Determine the [x, y] coordinate at the center of the cell enclosing the given text.  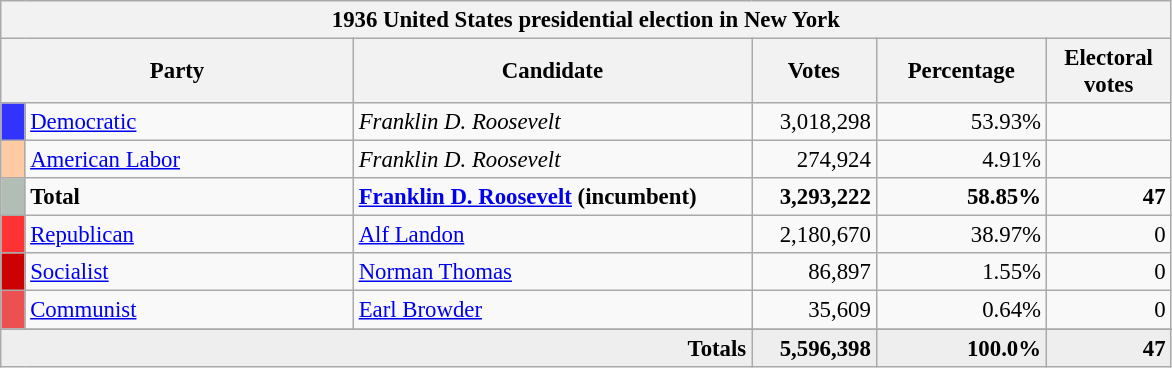
Totals [376, 348]
Electoral votes [1108, 72]
Republican [189, 235]
Party [178, 72]
35,609 [814, 310]
4.91% [961, 160]
Norman Thomas [552, 273]
Votes [814, 72]
1.55% [961, 273]
0.64% [961, 310]
Democratic [189, 122]
Communist [189, 310]
3,018,298 [814, 122]
5,596,398 [814, 348]
3,293,222 [814, 197]
100.0% [961, 348]
Total [189, 197]
Candidate [552, 72]
58.85% [961, 197]
38.97% [961, 235]
Socialist [189, 273]
1936 United States presidential election in New York [586, 20]
American Labor [189, 160]
53.93% [961, 122]
86,897 [814, 273]
Percentage [961, 72]
Franklin D. Roosevelt (incumbent) [552, 197]
274,924 [814, 160]
Alf Landon [552, 235]
2,180,670 [814, 235]
Earl Browder [552, 310]
